Find where the given text appears and provide that cell's center as [x, y] coordinate. 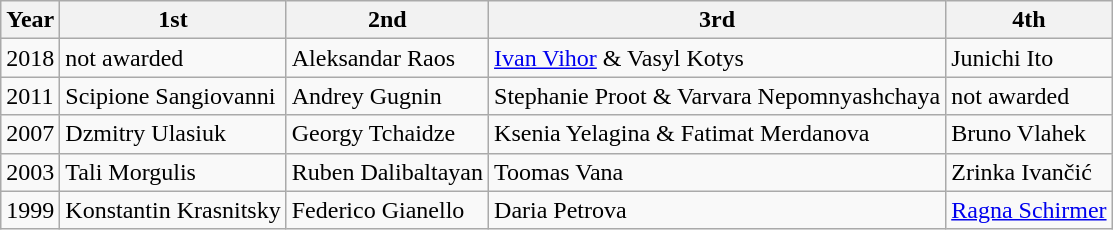
Year [30, 20]
Tali Morgulis [173, 172]
Junichi Ito [1029, 58]
Scipione Sangiovanni [173, 96]
2003 [30, 172]
Andrey Gugnin [387, 96]
Aleksandar Raos [387, 58]
2007 [30, 134]
Konstantin Krasnitsky [173, 210]
Daria Petrova [718, 210]
4th [1029, 20]
Toomas Vana [718, 172]
2011 [30, 96]
Stephanie Proot & Varvara Nepomnyashchaya [718, 96]
Bruno Vlahek [1029, 134]
Zrinka Ivančić [1029, 172]
Georgy Tchaidze [387, 134]
2nd [387, 20]
Ksenia Yelagina & Fatimat Merdanova [718, 134]
3rd [718, 20]
Ragna Schirmer [1029, 210]
Ivan Vihor & Vasyl Kotys [718, 58]
2018 [30, 58]
1st [173, 20]
Ruben Dalibaltayan [387, 172]
Dzmitry Ulasiuk [173, 134]
1999 [30, 210]
Federico Gianello [387, 210]
